For the text-containing cell, return its midpoint in (X, Y) coordinate format. 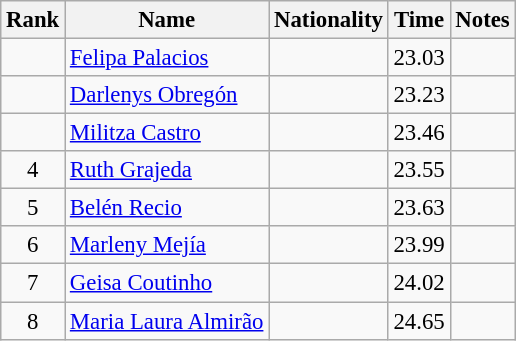
23.63 (419, 208)
23.23 (419, 95)
Time (419, 20)
Militza Castro (167, 133)
Ruth Grajeda (167, 170)
Felipa Palacios (167, 58)
Darlenys Obregón (167, 95)
8 (33, 321)
Marleny Mejía (167, 245)
Notes (482, 20)
Nationality (328, 20)
Name (167, 20)
Belén Recio (167, 208)
4 (33, 170)
23.46 (419, 133)
23.99 (419, 245)
Maria Laura Almirão (167, 321)
5 (33, 208)
6 (33, 245)
Rank (33, 20)
24.65 (419, 321)
23.55 (419, 170)
7 (33, 283)
Geisa Coutinho (167, 283)
24.02 (419, 283)
23.03 (419, 58)
